Capture the cell that displays the provided text and extract its (X, Y) central coordinate. 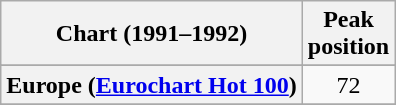
Europe (Eurochart Hot 100) (152, 85)
Chart (1991–1992) (152, 34)
72 (348, 85)
Peakposition (348, 34)
